Provide the (X, Y) coordinate of the cell's center where the given text is located.  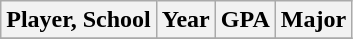
Year (186, 20)
GPA (245, 20)
Major (313, 20)
Player, School (79, 20)
